Extract the (X, Y) coordinate from the center of the cell holding the provided text.  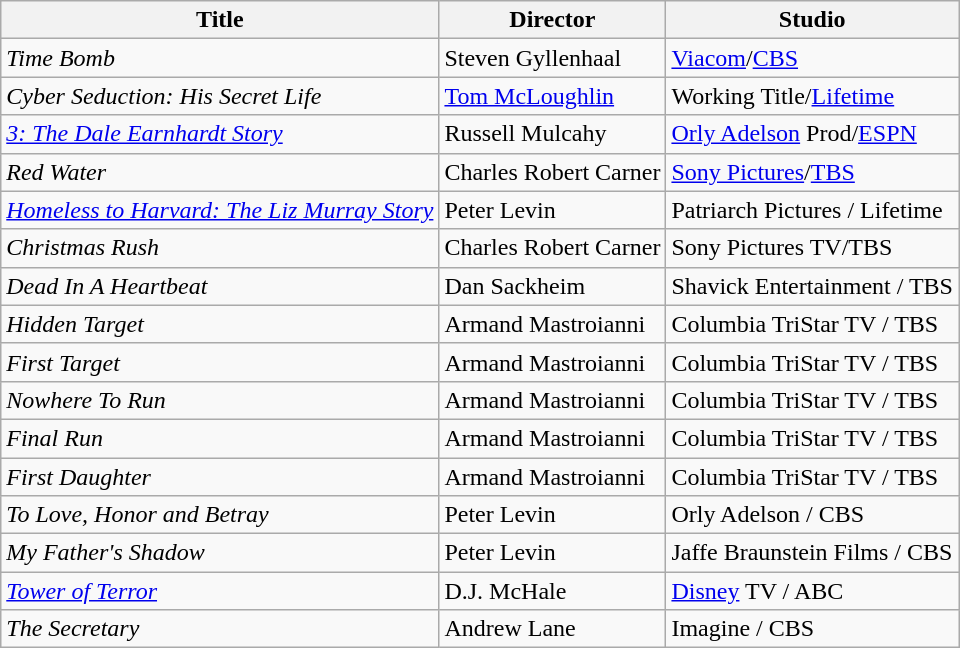
Cyber Seduction: His Secret Life (220, 96)
Sony Pictures TV/TBS (812, 248)
Red Water (220, 172)
Title (220, 20)
Disney TV / ABC (812, 591)
Steven Gyllenhaal (552, 58)
Russell Mulcahy (552, 134)
My Father's Shadow (220, 553)
Dead In A Heartbeat (220, 286)
Director (552, 20)
Homeless to Harvard: The Liz Murray Story (220, 210)
Orly Adelson / CBS (812, 515)
Working Title/Lifetime (812, 96)
Final Run (220, 438)
Viacom/CBS (812, 58)
Christmas Rush (220, 248)
D.J. McHale (552, 591)
Imagine / CBS (812, 629)
Tom McLoughlin (552, 96)
3: The Dale Earnhardt Story (220, 134)
Time Bomb (220, 58)
Sony Pictures/TBS (812, 172)
Orly Adelson Prod/ESPN (812, 134)
Patriarch Pictures / Lifetime (812, 210)
Nowhere To Run (220, 400)
Jaffe Braunstein Films / CBS (812, 553)
First Target (220, 362)
First Daughter (220, 477)
The Secretary (220, 629)
Hidden Target (220, 324)
Dan Sackheim (552, 286)
Andrew Lane (552, 629)
To Love, Honor and Betray (220, 515)
Studio (812, 20)
Shavick Entertainment / TBS (812, 286)
Tower of Terror (220, 591)
